Identify which cell holds the provided text, then report its (X, Y) central coordinate. 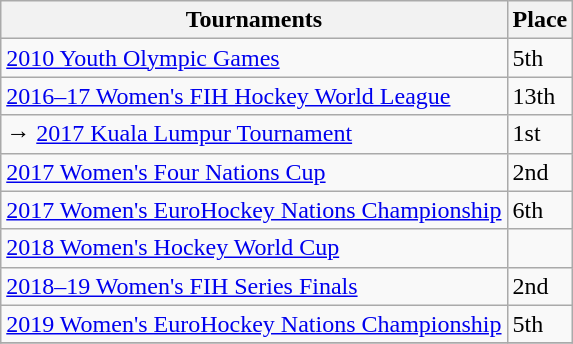
→ 2017 Kuala Lumpur Tournament (254, 134)
2010 Youth Olympic Games (254, 58)
2019 Women's EuroHockey Nations Championship (254, 324)
2018–19 Women's FIH Series Finals (254, 286)
6th (540, 210)
2018 Women's Hockey World Cup (254, 248)
Place (540, 20)
2017 Women's EuroHockey Nations Championship (254, 210)
Tournaments (254, 20)
13th (540, 96)
1st (540, 134)
2017 Women's Four Nations Cup (254, 172)
2016–17 Women's FIH Hockey World League (254, 96)
